Return [x, y] of the center of cell containing provided text 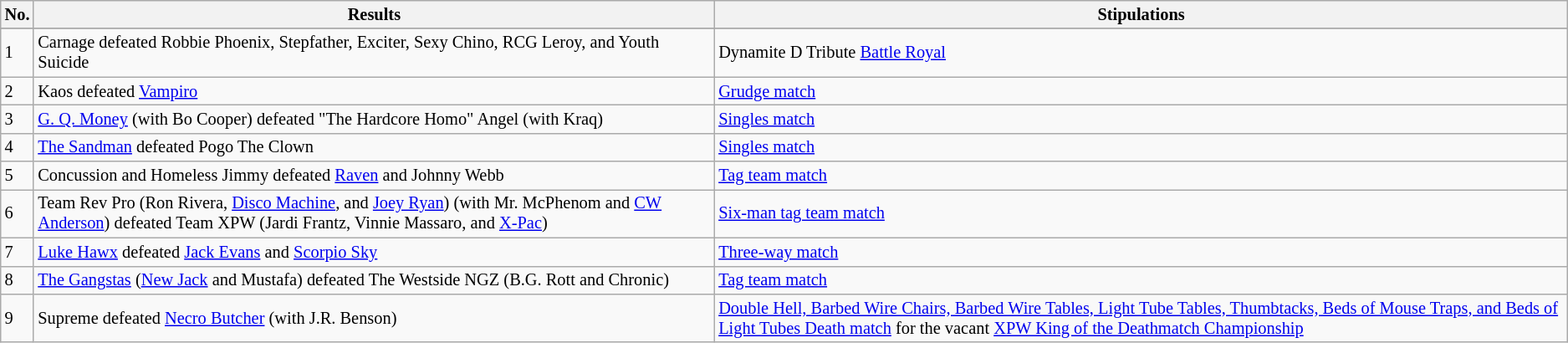
Six-man tag team match [1141, 213]
Concussion and Homeless Jimmy defeated Raven and Johnny Webb [374, 176]
Kaos defeated Vampiro [374, 91]
Luke Hawx defeated Jack Evans and Scorpio Sky [374, 252]
2 [18, 91]
The Gangstas (New Jack and Mustafa) defeated The Westside NGZ (B.G. Rott and Chronic) [374, 280]
7 [18, 252]
Results [374, 14]
Carnage defeated Robbie Phoenix, Stepfather, Exciter, Sexy Chino, RCG Leroy, and Youth Suicide [374, 53]
6 [18, 213]
Grudge match [1141, 91]
Supreme defeated Necro Butcher (with J.R. Benson) [374, 318]
Three-way match [1141, 252]
Dynamite D Tribute Battle Royal [1141, 53]
The Sandman defeated Pogo The Clown [374, 147]
1 [18, 53]
5 [18, 176]
8 [18, 280]
4 [18, 147]
Stipulations [1141, 14]
9 [18, 318]
3 [18, 119]
G. Q. Money (with Bo Cooper) defeated "The Hardcore Homo" Angel (with Kraq) [374, 119]
No. [18, 14]
